For the text-containing cell, return its midpoint in [X, Y] coordinate format. 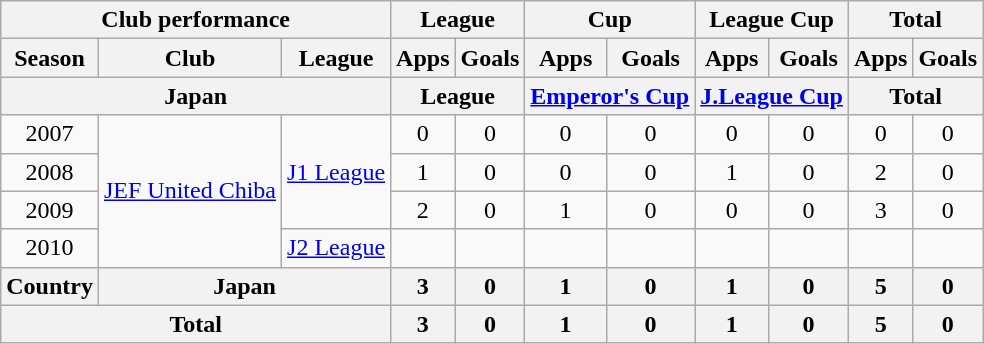
JEF United Chiba [190, 191]
Country [50, 286]
Season [50, 58]
J2 League [336, 248]
2009 [50, 210]
Emperor's Cup [610, 96]
Club performance [196, 20]
J1 League [336, 172]
2010 [50, 248]
2007 [50, 134]
Cup [610, 20]
Club [190, 58]
2008 [50, 172]
League Cup [772, 20]
J.League Cup [772, 96]
